Return the [X, Y] coordinate for the center point of the cell that contains the specified text.  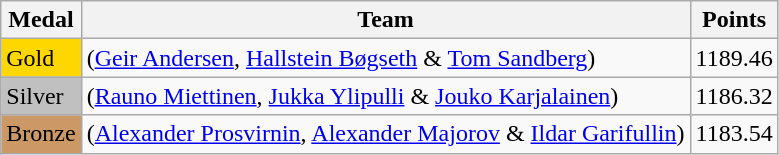
(Rauno Miettinen, Jukka Ylipulli & Jouko Karjalainen) [386, 96]
1186.32 [734, 96]
Bronze [41, 134]
(Geir Andersen, Hallstein Bøgseth & Tom Sandberg) [386, 58]
Points [734, 20]
Silver [41, 96]
(Alexander Prosvirnin, Alexander Majorov & Ildar Garifullin) [386, 134]
1183.54 [734, 134]
Gold [41, 58]
Team [386, 20]
Medal [41, 20]
1189.46 [734, 58]
